Scan for the cell matching the given text and deliver its (x, y) coordinate at center. 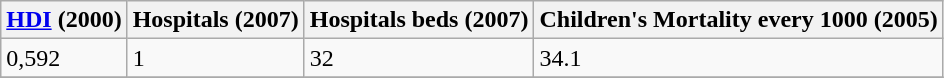
Hospitals (2007) (216, 20)
32 (419, 58)
HDI (2000) (64, 20)
1 (216, 58)
0,592 (64, 58)
Children's Mortality every 1000 (2005) (738, 20)
Hospitals beds (2007) (419, 20)
34.1 (738, 58)
